Pinpoint the cell where the given text exists, returning its (x, y) midpoint coordinate. 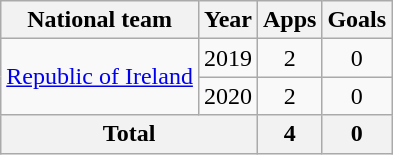
National team (100, 20)
Goals (357, 20)
Apps (289, 20)
Year (228, 20)
Republic of Ireland (100, 77)
2020 (228, 96)
4 (289, 134)
2019 (228, 58)
Total (130, 134)
